Search for the cell housing the specified text and yield its [X, Y] center coordinate. 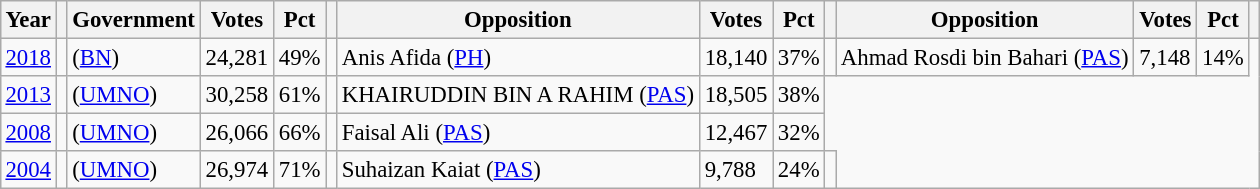
61% [299, 95]
14% [1223, 57]
38% [799, 95]
12,467 [736, 133]
Ahmad Rosdi bin Bahari (PAS) [985, 57]
(BN) [134, 57]
30,258 [236, 95]
2018 [28, 57]
32% [799, 133]
24,281 [236, 57]
26,974 [236, 170]
71% [299, 170]
Faisal Ali (PAS) [518, 133]
66% [299, 133]
2013 [28, 95]
Suhaizan Kaiat (PAS) [518, 170]
24% [799, 170]
18,505 [736, 95]
37% [799, 57]
7,148 [1166, 57]
2004 [28, 170]
Anis Afida (PH) [518, 57]
18,140 [736, 57]
49% [299, 57]
Government [134, 20]
KHAIRUDDIN BIN A RAHIM (PAS) [518, 95]
Year [28, 20]
9,788 [736, 170]
26,066 [236, 133]
2008 [28, 133]
